Scan for the cell matching the given text and deliver its [x, y] coordinate at center. 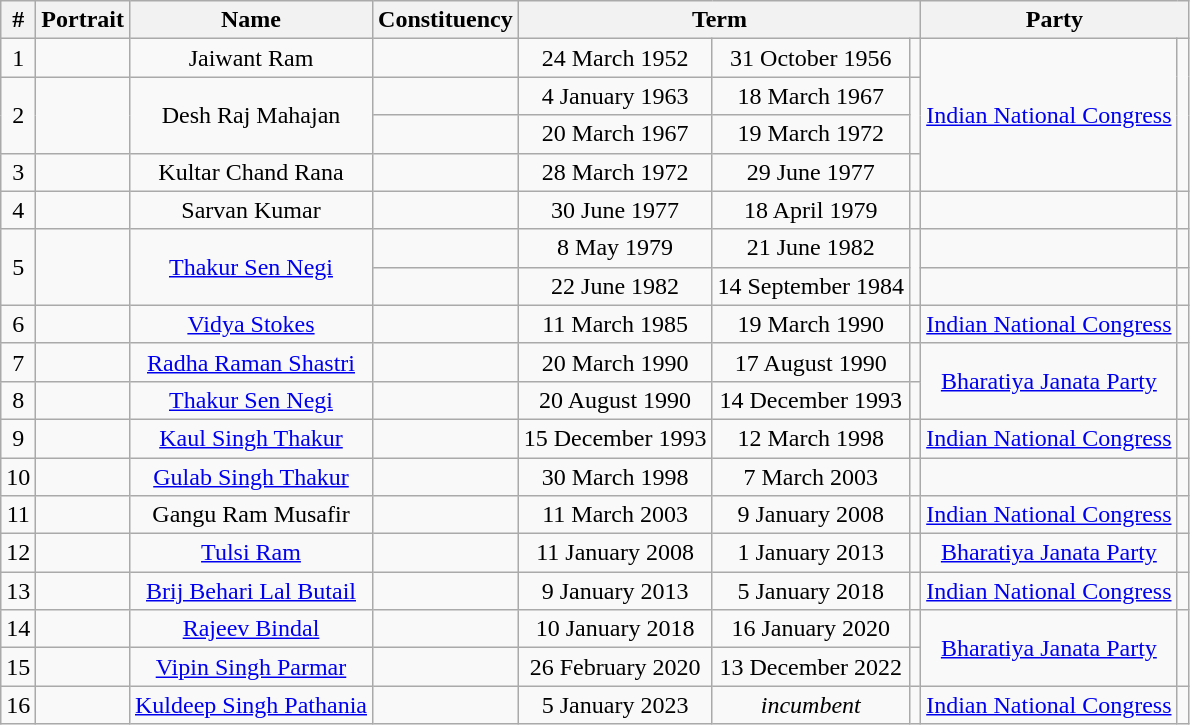
5 January 2023 [615, 705]
Term [719, 20]
Kuldeep Singh Pathania [250, 705]
8 [18, 400]
11 January 2008 [615, 553]
10 [18, 477]
1 [18, 58]
Vidya Stokes [250, 324]
9 January 2013 [615, 591]
Gulab Singh Thakur [250, 477]
22 June 1982 [615, 286]
Kultar Chand Rana [250, 172]
Kaul Singh Thakur [250, 438]
Sarvan Kumar [250, 210]
28 March 1972 [615, 172]
9 [18, 438]
Rajeev Bindal [250, 629]
12 March 1998 [811, 438]
Desh Raj Mahajan [250, 115]
2 [18, 115]
21 June 1982 [811, 248]
24 March 1952 [615, 58]
19 March 1972 [811, 134]
Party [1054, 20]
5 [18, 267]
18 March 1967 [811, 96]
11 [18, 515]
Tulsi Ram [250, 553]
11 March 2003 [615, 515]
17 August 1990 [811, 362]
1 January 2013 [811, 553]
18 April 1979 [811, 210]
29 June 1977 [811, 172]
Brij Behari Lal Butail [250, 591]
7 [18, 362]
7 March 2003 [811, 477]
3 [18, 172]
30 June 1977 [615, 210]
20 March 1990 [615, 362]
8 May 1979 [615, 248]
4 [18, 210]
# [18, 20]
19 March 1990 [811, 324]
15 December 1993 [615, 438]
5 January 2018 [811, 591]
11 March 1985 [615, 324]
12 [18, 553]
incumbent [811, 705]
4 January 1963 [615, 96]
Portrait [83, 20]
13 [18, 591]
31 October 1956 [811, 58]
Constituency [446, 20]
20 August 1990 [615, 400]
15 [18, 667]
16 [18, 705]
13 December 2022 [811, 667]
14 [18, 629]
Vipin Singh Parmar [250, 667]
10 January 2018 [615, 629]
Name [250, 20]
Gangu Ram Musafir [250, 515]
26 February 2020 [615, 667]
14 September 1984 [811, 286]
9 January 2008 [811, 515]
Jaiwant Ram [250, 58]
20 March 1967 [615, 134]
Radha Raman Shastri [250, 362]
16 January 2020 [811, 629]
14 December 1993 [811, 400]
6 [18, 324]
30 March 1998 [615, 477]
